Search for the cell housing the specified text and yield its (x, y) center coordinate. 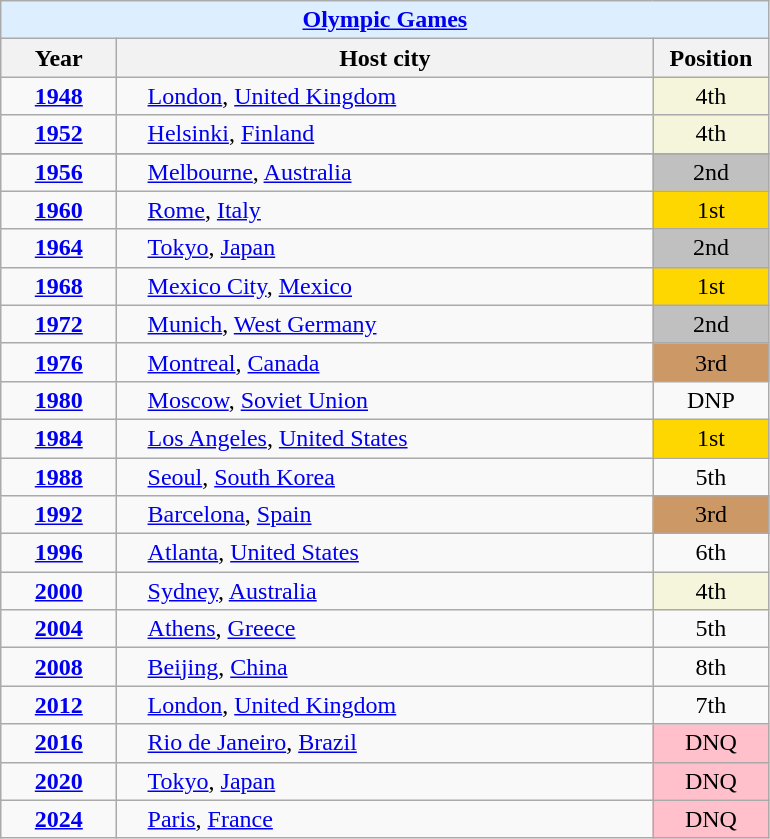
2012 (59, 705)
1980 (59, 400)
Beijing, China (385, 667)
1984 (59, 438)
Barcelona, Spain (385, 515)
2008 (59, 667)
Melbourne, Australia (385, 172)
2016 (59, 743)
Host city (385, 58)
1952 (59, 134)
Olympic Games (385, 20)
Position (711, 58)
Sydney, Australia (385, 591)
Athens, Greece (385, 629)
1960 (59, 210)
1992 (59, 515)
Atlanta, United States (385, 553)
Rio de Janeiro, Brazil (385, 743)
Montreal, Canada (385, 362)
1968 (59, 286)
Year (59, 58)
2000 (59, 591)
2004 (59, 629)
DNP (711, 400)
Paris, France (385, 819)
1976 (59, 362)
Munich, West Germany (385, 324)
6th (711, 553)
1988 (59, 477)
1948 (59, 96)
Los Angeles, United States (385, 438)
Seoul, South Korea (385, 477)
2024 (59, 819)
2020 (59, 781)
1956 (59, 172)
Moscow, Soviet Union (385, 400)
7th (711, 705)
1972 (59, 324)
Helsinki, Finland (385, 134)
8th (711, 667)
Rome, Italy (385, 210)
1996 (59, 553)
1964 (59, 248)
Mexico City, Mexico (385, 286)
